Provide the (X, Y) coordinate of the cell's center where the given text is located.  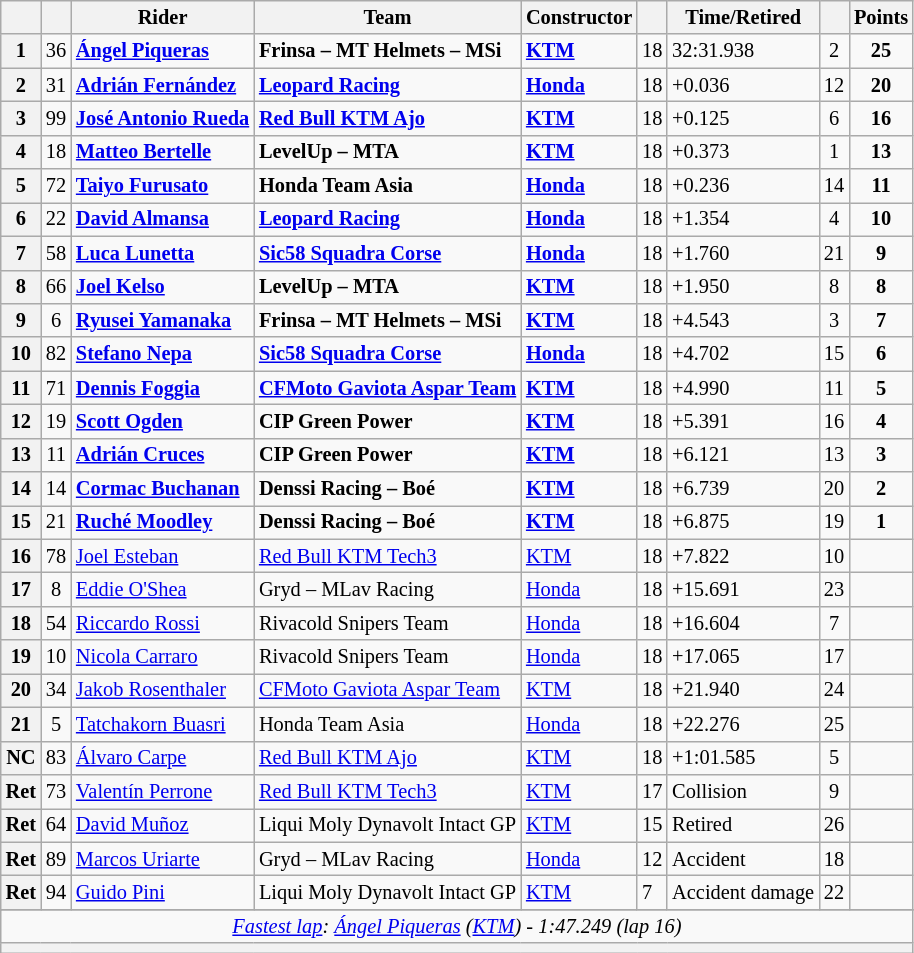
Team (388, 17)
Ryusei Yamanaka (162, 320)
Taiyo Furusato (162, 186)
23 (834, 589)
Accident damage (743, 892)
66 (56, 287)
Tatchakorn Buasri (162, 724)
73 (56, 791)
Marcos Uriarte (162, 859)
+15.691 (743, 589)
Guido Pini (162, 892)
32:31.938 (743, 51)
+0.036 (743, 85)
36 (56, 51)
Scott Ogden (162, 421)
Stefano Nepa (162, 354)
Retired (743, 825)
Álvaro Carpe (162, 758)
+21.940 (743, 690)
+4.543 (743, 320)
+1.354 (743, 219)
Ruché Moodley (162, 522)
34 (56, 690)
+6.739 (743, 489)
Points (881, 17)
David Muñoz (162, 825)
+1:01.585 (743, 758)
Valentín Perrone (162, 791)
+7.822 (743, 556)
Cormac Buchanan (162, 489)
NC (21, 758)
Joel Kelso (162, 287)
+16.604 (743, 623)
Dennis Foggia (162, 388)
Nicola Carraro (162, 657)
+0.236 (743, 186)
Jakob Rosenthaler (162, 690)
58 (56, 253)
+22.276 (743, 724)
Eddie O'Shea (162, 589)
+17.065 (743, 657)
Adrián Fernández (162, 85)
71 (56, 388)
Luca Lunetta (162, 253)
Accident (743, 859)
24 (834, 690)
Ángel Piqueras (162, 51)
Constructor (579, 17)
+4.990 (743, 388)
Rider (162, 17)
Matteo Bertelle (162, 152)
31 (56, 85)
26 (834, 825)
89 (56, 859)
99 (56, 118)
José Antonio Rueda (162, 118)
64 (56, 825)
83 (56, 758)
82 (56, 354)
94 (56, 892)
+0.125 (743, 118)
Joel Esteban (162, 556)
Collision (743, 791)
+6.875 (743, 522)
Adrián Cruces (162, 455)
+6.121 (743, 455)
+1.760 (743, 253)
Time/Retired (743, 17)
Riccardo Rossi (162, 623)
72 (56, 186)
David Almansa (162, 219)
78 (56, 556)
54 (56, 623)
Fastest lap: Ángel Piqueras (KTM) - 1:47.249 (lap 16) (457, 926)
+4.702 (743, 354)
+5.391 (743, 421)
+1.950 (743, 287)
+0.373 (743, 152)
